Capture the cell that displays the provided text and extract its [X, Y] central coordinate. 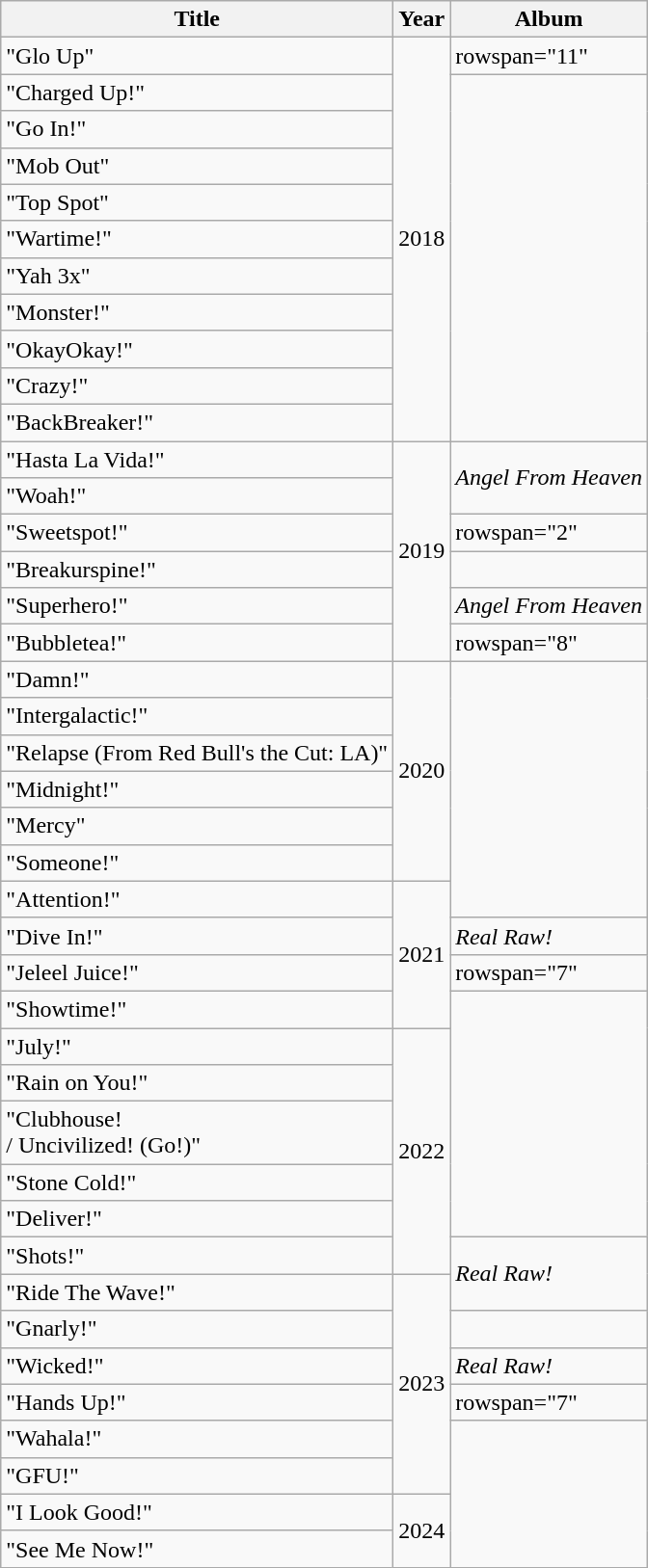
"Attention!" [197, 899]
2023 [422, 1384]
"Midnight!" [197, 789]
"Top Spot" [197, 202]
"Gnarly!" [197, 1329]
"Charged Up!" [197, 93]
Album [550, 19]
"Bubbletea!" [197, 643]
"Dive In!" [197, 936]
"Intergalactic!" [197, 716]
"Hasta La Vida!" [197, 460]
"Ride The Wave!" [197, 1292]
2018 [422, 239]
rowspan="11" [550, 56]
"Breakurspine!" [197, 570]
"Monster!" [197, 312]
2024 [422, 1530]
"Shots!" [197, 1256]
"Glo Up" [197, 56]
"Mercy" [197, 826]
"Superhero!" [197, 606]
"Go In!" [197, 129]
"GFU!" [197, 1475]
"Clubhouse! / Uncivilized! (Go!)" [197, 1133]
"Crazy!" [197, 385]
"Mob Out" [197, 166]
"I Look Good!" [197, 1512]
"Yah 3x" [197, 276]
"Hands Up!" [197, 1402]
rowspan="8" [550, 643]
2019 [422, 551]
"Relapse (From Red Bull's the Cut: LA)" [197, 753]
Title [197, 19]
"Damn!" [197, 679]
"Someone!" [197, 863]
"OkayOkay!" [197, 349]
"BackBreaker!" [197, 422]
"Rain on You!" [197, 1083]
"Wicked!" [197, 1366]
2021 [422, 954]
2022 [422, 1151]
"Woah!" [197, 496]
"Wahala!" [197, 1439]
"Sweetspot!" [197, 533]
"Wartime!" [197, 239]
"Deliver!" [197, 1219]
rowspan="2" [550, 533]
"Showtime!" [197, 1009]
2020 [422, 771]
"July!" [197, 1046]
"See Me Now!" [197, 1549]
"Stone Cold!" [197, 1183]
Year [422, 19]
"Jeleel Juice!" [197, 972]
